Provide the (X, Y) coordinate of the cell's center where the given text is located.  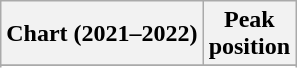
Peakposition (249, 34)
Chart (2021–2022) (102, 34)
